Detect which cell encompasses the target text, then output its [X, Y] center coordinate. 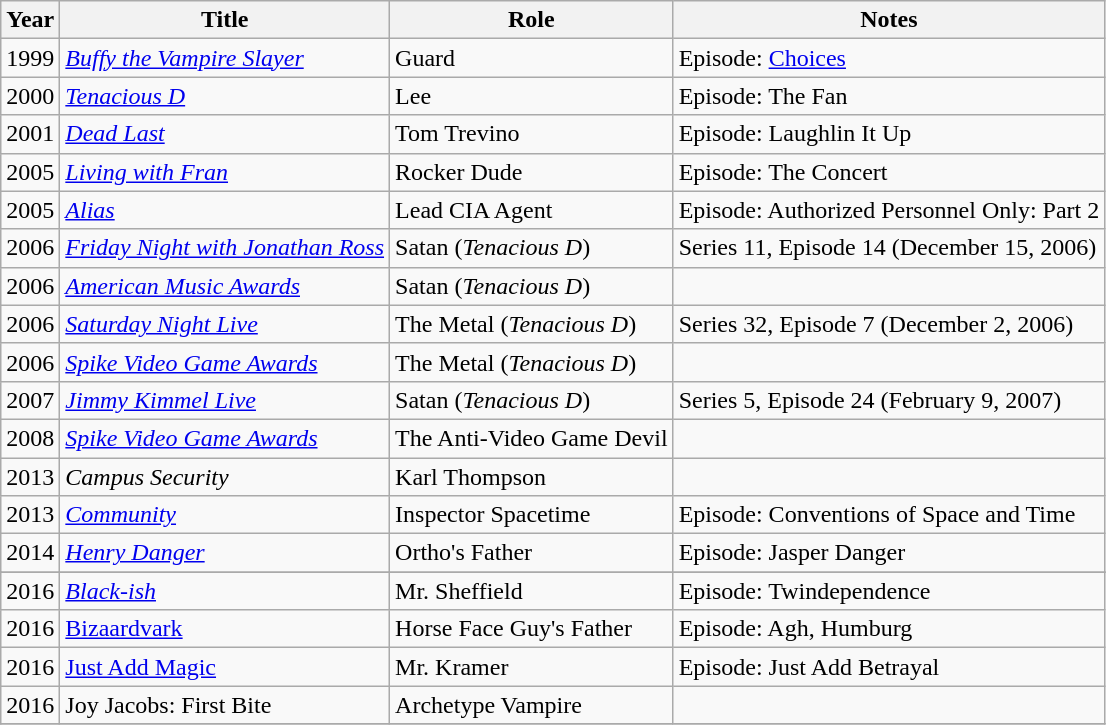
Archetype Vampire [532, 705]
Community [225, 515]
Tenacious D [225, 96]
Joy Jacobs: First Bite [225, 705]
2014 [30, 553]
Henry Danger [225, 553]
Episode: Choices [889, 58]
Karl Thompson [532, 477]
Guard [532, 58]
Series 5, Episode 24 (February 9, 2007) [889, 400]
Lead CIA Agent [532, 210]
Horse Face Guy's Father [532, 629]
Year [30, 20]
Role [532, 20]
Episode: Agh, Humburg [889, 629]
Episode: Authorized Personnel Only: Part 2 [889, 210]
Dead Last [225, 134]
Episode: Laughlin It Up [889, 134]
Just Add Magic [225, 667]
Episode: The Concert [889, 172]
Jimmy Kimmel Live [225, 400]
Black-ish [225, 591]
Notes [889, 20]
Episode: The Fan [889, 96]
Episode: Twindependence [889, 591]
Inspector Spacetime [532, 515]
Bizaardvark [225, 629]
Series 11, Episode 14 (December 15, 2006) [889, 248]
2000 [30, 96]
Title [225, 20]
Episode: Jasper Danger [889, 553]
2008 [30, 438]
1999 [30, 58]
Mr. Kramer [532, 667]
Ortho's Father [532, 553]
Series 32, Episode 7 (December 2, 2006) [889, 324]
American Music Awards [225, 286]
Rocker Dude [532, 172]
Friday Night with Jonathan Ross [225, 248]
2007 [30, 400]
The Anti-Video Game Devil [532, 438]
Buffy the Vampire Slayer [225, 58]
Lee [532, 96]
Mr. Sheffield [532, 591]
Campus Security [225, 477]
Living with Fran [225, 172]
Alias [225, 210]
2001 [30, 134]
Tom Trevino [532, 134]
Episode: Conventions of Space and Time [889, 515]
Episode: Just Add Betrayal [889, 667]
Saturday Night Live [225, 324]
